Return the (X, Y) coordinate for the center point of the cell that contains the specified text.  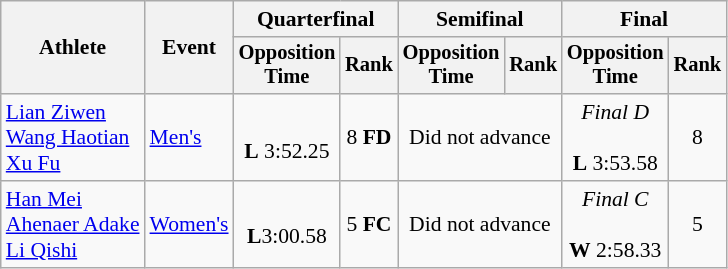
Lian ZiwenWang HaotianXu Fu (73, 138)
Final CW 2:58.33 (616, 224)
Semifinal (480, 19)
Final (644, 19)
Women's (190, 224)
Han MeiAhenaer AdakeLi Qishi (73, 224)
8 (698, 138)
L 3:52.25 (288, 138)
L3:00.58 (288, 224)
5 (698, 224)
8 FD (369, 138)
Quarterfinal (316, 19)
Athlete (73, 48)
5 FC (369, 224)
Men's (190, 138)
Final DL 3:53.58 (616, 138)
Event (190, 48)
